For the text-containing cell, return its midpoint in [X, Y] coordinate format. 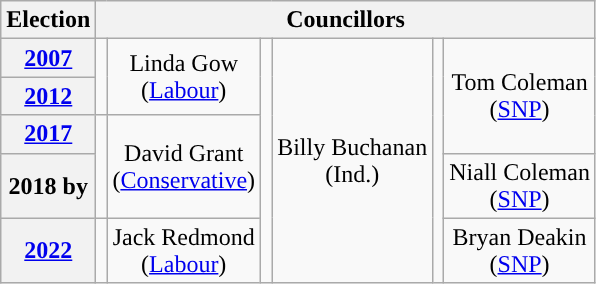
Tom Coleman(SNP) [520, 96]
2012 [48, 96]
Bryan Deakin(SNP) [520, 250]
David Grant(Conservative) [184, 166]
Billy Buchanan(Ind.) [352, 161]
Linda Gow(Labour) [184, 77]
2018 by [48, 186]
2017 [48, 134]
2022 [48, 250]
Councillors [346, 20]
2007 [48, 58]
Jack Redmond(Labour) [184, 250]
Niall Coleman(SNP) [520, 186]
Election [48, 20]
